Find where the given text appears and provide that cell's center as [x, y] coordinate. 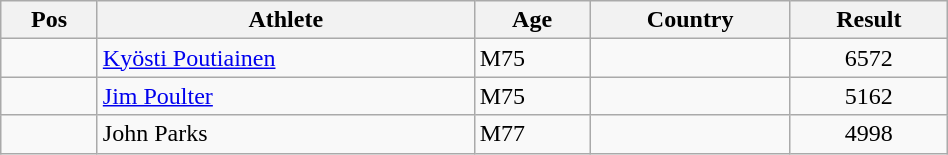
Pos [50, 20]
Jim Poulter [286, 96]
Kyösti Poutiainen [286, 58]
4998 [868, 134]
Country [690, 20]
Result [868, 20]
M77 [532, 134]
6572 [868, 58]
5162 [868, 96]
Age [532, 20]
John Parks [286, 134]
Athlete [286, 20]
